Provide the [X, Y] coordinate of the cell's center where the given text is located.  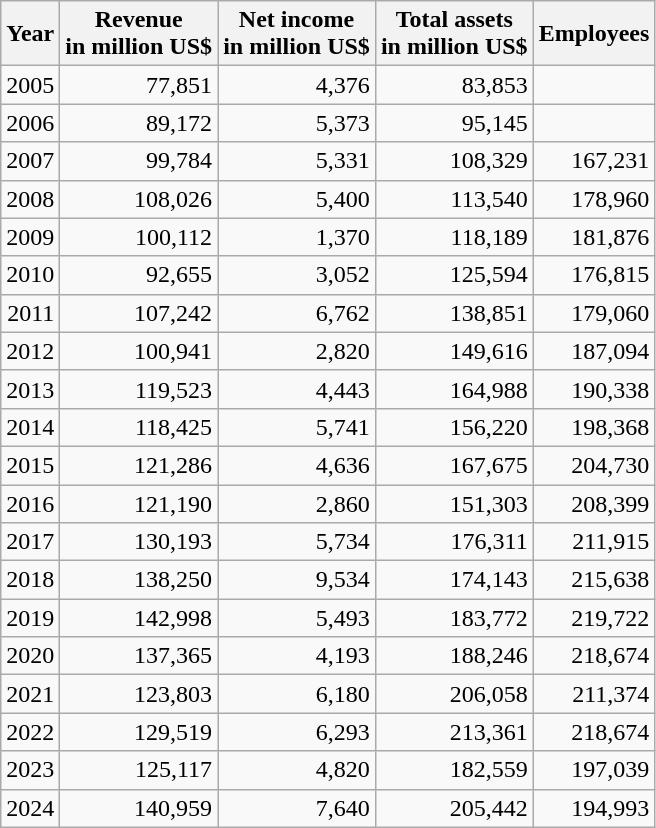
2024 [30, 808]
121,286 [139, 465]
6,293 [297, 732]
100,941 [139, 351]
95,145 [454, 123]
2020 [30, 656]
174,143 [454, 580]
164,988 [454, 389]
167,675 [454, 465]
92,655 [139, 275]
205,442 [454, 808]
Total assetsin million US$ [454, 34]
9,534 [297, 580]
108,329 [454, 161]
2016 [30, 503]
2006 [30, 123]
194,993 [594, 808]
204,730 [594, 465]
187,094 [594, 351]
156,220 [454, 427]
2015 [30, 465]
176,815 [594, 275]
107,242 [139, 313]
129,519 [139, 732]
119,523 [139, 389]
2017 [30, 542]
138,851 [454, 313]
183,772 [454, 618]
211,374 [594, 694]
4,376 [297, 85]
130,193 [139, 542]
Year [30, 34]
2,860 [297, 503]
188,246 [454, 656]
83,853 [454, 85]
7,640 [297, 808]
211,915 [594, 542]
Employees [594, 34]
118,189 [454, 237]
2022 [30, 732]
4,636 [297, 465]
2005 [30, 85]
215,638 [594, 580]
6,180 [297, 694]
2,820 [297, 351]
Revenuein million US$ [139, 34]
2023 [30, 770]
198,368 [594, 427]
182,559 [454, 770]
89,172 [139, 123]
213,361 [454, 732]
206,058 [454, 694]
197,039 [594, 770]
179,060 [594, 313]
5,734 [297, 542]
113,540 [454, 199]
2011 [30, 313]
125,117 [139, 770]
140,959 [139, 808]
2018 [30, 580]
99,784 [139, 161]
142,998 [139, 618]
149,616 [454, 351]
5,400 [297, 199]
Net incomein million US$ [297, 34]
138,250 [139, 580]
2008 [30, 199]
1,370 [297, 237]
4,193 [297, 656]
108,026 [139, 199]
2007 [30, 161]
167,231 [594, 161]
125,594 [454, 275]
77,851 [139, 85]
5,331 [297, 161]
176,311 [454, 542]
2012 [30, 351]
4,443 [297, 389]
2010 [30, 275]
5,741 [297, 427]
151,303 [454, 503]
121,190 [139, 503]
3,052 [297, 275]
181,876 [594, 237]
2013 [30, 389]
2014 [30, 427]
100,112 [139, 237]
190,338 [594, 389]
123,803 [139, 694]
118,425 [139, 427]
4,820 [297, 770]
208,399 [594, 503]
2019 [30, 618]
2021 [30, 694]
2009 [30, 237]
219,722 [594, 618]
6,762 [297, 313]
5,373 [297, 123]
5,493 [297, 618]
137,365 [139, 656]
178,960 [594, 199]
